Determine the [x, y] coordinate at the center of the cell enclosing the given text.  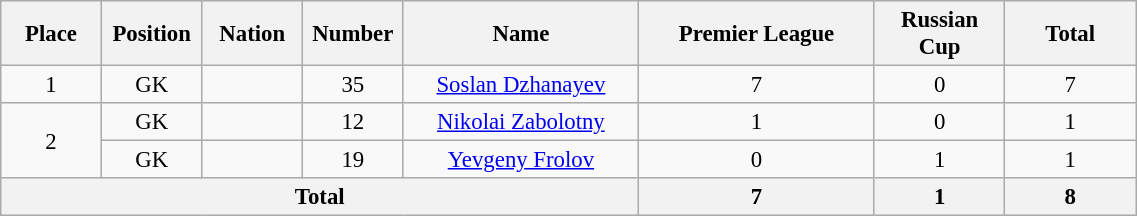
2 [52, 140]
Premier League [757, 34]
Russian Cup [940, 34]
Yevgeny Frolov [521, 160]
Nikolai Zabolotny [521, 122]
Nation [252, 34]
Soslan Dzhanayev [521, 85]
Place [52, 34]
19 [354, 160]
8 [1070, 197]
Position [152, 34]
35 [354, 85]
12 [354, 122]
Number [354, 34]
Name [521, 34]
